Pinpoint the cell where the given text exists, returning its (X, Y) midpoint coordinate. 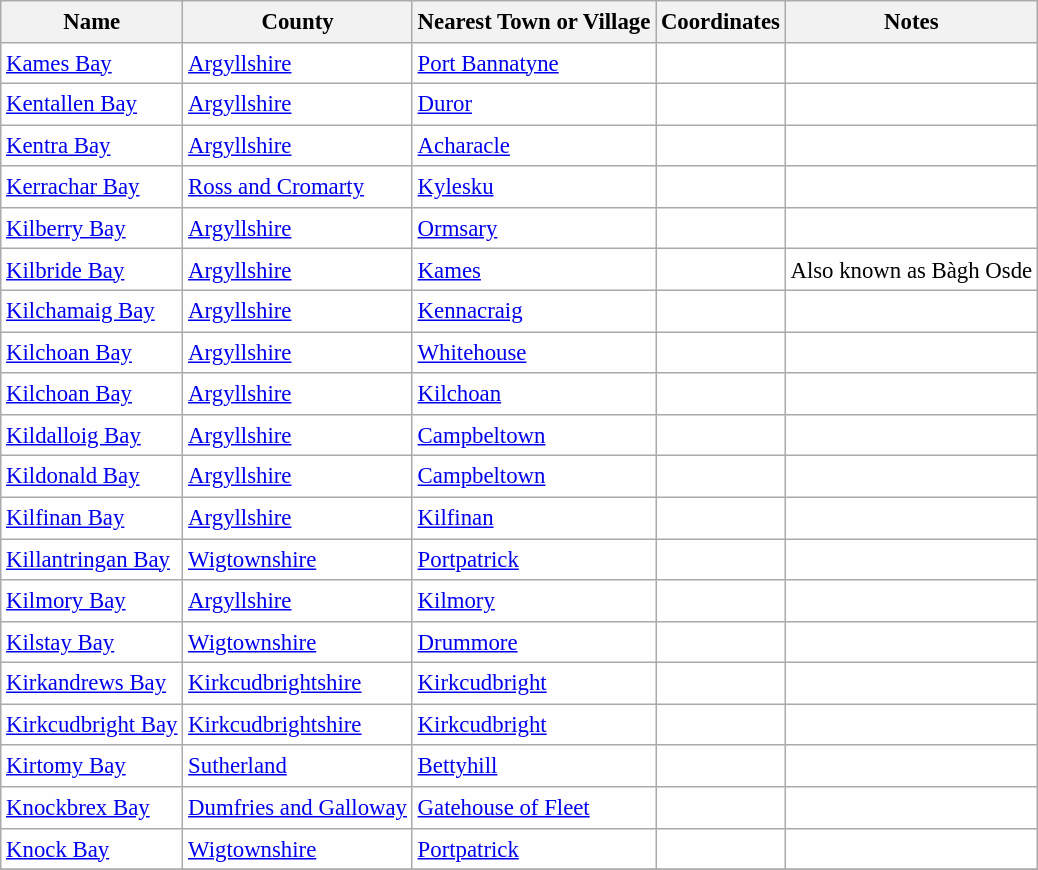
Kames (534, 270)
Ross and Cromarty (298, 186)
Knockbrex Bay (92, 808)
Killantringan Bay (92, 560)
Kilmory (534, 600)
Name (92, 22)
Kylesku (534, 186)
Kilchoan (534, 394)
Kilfinan Bay (92, 518)
Duror (534, 104)
Kilstay Bay (92, 642)
Acharacle (534, 146)
Kilberry Bay (92, 228)
Ormsary (534, 228)
Kerrachar Bay (92, 186)
Whitehouse (534, 352)
Kilbride Bay (92, 270)
County (298, 22)
Kirtomy Bay (92, 766)
Kames Bay (92, 62)
Coordinates (721, 22)
Kirkcudbright Bay (92, 724)
Kilmory Bay (92, 600)
Kilchamaig Bay (92, 312)
Kennacraig (534, 312)
Nearest Town or Village (534, 22)
Dumfries and Galloway (298, 808)
Bettyhill (534, 766)
Port Bannatyne (534, 62)
Kildalloig Bay (92, 436)
Also known as Bàgh Osde (911, 270)
Kirkandrews Bay (92, 684)
Knock Bay (92, 848)
Notes (911, 22)
Kilfinan (534, 518)
Drummore (534, 642)
Sutherland (298, 766)
Kentra Bay (92, 146)
Gatehouse of Fleet (534, 808)
Kentallen Bay (92, 104)
Kildonald Bay (92, 476)
